Extract the (x, y) coordinate from the center of the cell holding the provided text.  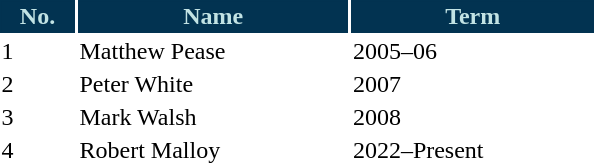
Term (472, 16)
No. (38, 16)
2005–06 (472, 51)
2007 (472, 84)
Name (213, 16)
Peter White (213, 84)
Mark Walsh (213, 117)
1 (38, 51)
2008 (472, 117)
Matthew Pease (213, 51)
2 (38, 84)
3 (38, 117)
